Extract the [X, Y] coordinate from the center of the cell holding the provided text.  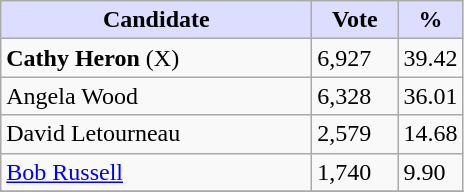
6,328 [355, 96]
36.01 [430, 96]
Cathy Heron (X) [156, 58]
Angela Wood [156, 96]
14.68 [430, 134]
Bob Russell [156, 172]
39.42 [430, 58]
6,927 [355, 58]
David Letourneau [156, 134]
Candidate [156, 20]
9.90 [430, 172]
2,579 [355, 134]
Vote [355, 20]
% [430, 20]
1,740 [355, 172]
